Search for the cell housing the specified text and yield its [x, y] center coordinate. 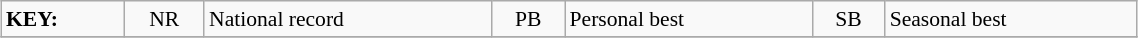
PB [528, 19]
National record [348, 19]
Seasonal best [1011, 19]
NR [164, 19]
SB [848, 19]
Personal best [689, 19]
KEY: [62, 19]
